Detect which cell encompasses the target text, then output its [X, Y] center coordinate. 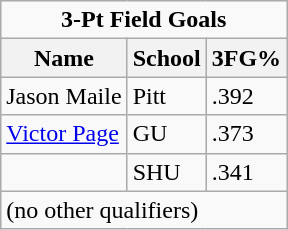
Jason Maile [64, 96]
Pitt [166, 96]
(no other qualifiers) [144, 210]
.373 [246, 134]
SHU [166, 172]
3-Pt Field Goals [144, 20]
3FG% [246, 58]
Name [64, 58]
School [166, 58]
.392 [246, 96]
.341 [246, 172]
GU [166, 134]
Victor Page [64, 134]
